Detect which cell encompasses the target text, then output its [x, y] center coordinate. 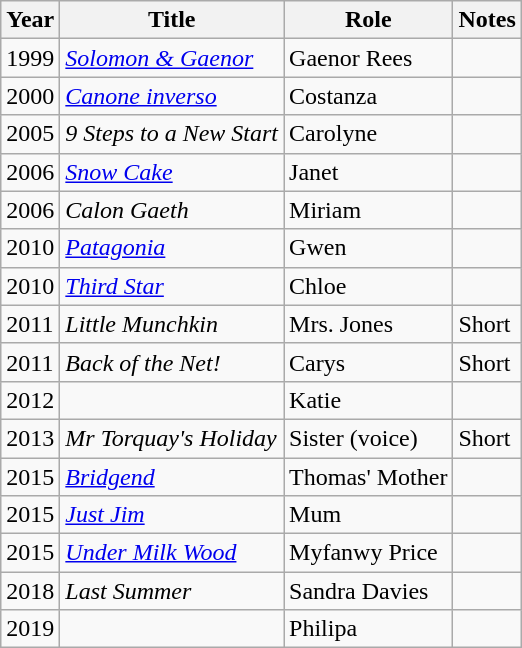
Miriam [368, 210]
2000 [30, 96]
Janet [368, 172]
Mum [368, 515]
Notes [487, 20]
Costanza [368, 96]
Solomon & Gaenor [172, 58]
Little Munchkin [172, 324]
Carolyne [368, 134]
Snow Cake [172, 172]
Mrs. Jones [368, 324]
2019 [30, 629]
Bridgend [172, 477]
Title [172, 20]
2005 [30, 134]
Myfanwy Price [368, 553]
Patagonia [172, 248]
2018 [30, 591]
Thomas' Mother [368, 477]
Third Star [172, 286]
Sandra Davies [368, 591]
2012 [30, 400]
Under Milk Wood [172, 553]
Carys [368, 362]
Gaenor Rees [368, 58]
Canone inverso [172, 96]
9 Steps to a New Start [172, 134]
Gwen [368, 248]
Philipa [368, 629]
2013 [30, 438]
Just Jim [172, 515]
Sister (voice) [368, 438]
Mr Torquay's Holiday [172, 438]
Calon Gaeth [172, 210]
Back of the Net! [172, 362]
Katie [368, 400]
1999 [30, 58]
Chloe [368, 286]
Last Summer [172, 591]
Year [30, 20]
Role [368, 20]
